Return [X, Y] of the center of cell containing provided text 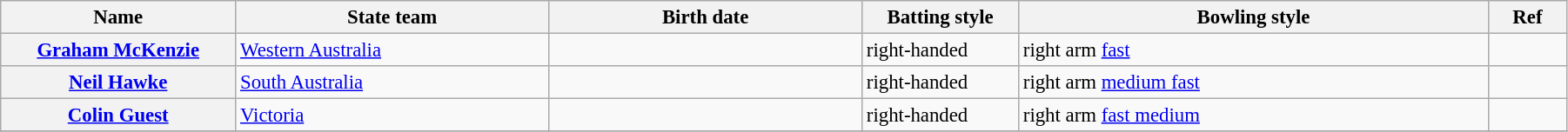
Western Australia [392, 50]
Colin Guest [118, 115]
Victoria [392, 115]
Ref [1527, 17]
Neil Hawke [118, 82]
State team [392, 17]
Name [118, 17]
right arm fast [1254, 50]
Bowling style [1254, 17]
Batting style [941, 17]
Graham McKenzie [118, 50]
Birth date [706, 17]
right arm fast medium [1254, 115]
right arm medium fast [1254, 82]
South Australia [392, 82]
